Detect which cell encompasses the target text, then output its [X, Y] center coordinate. 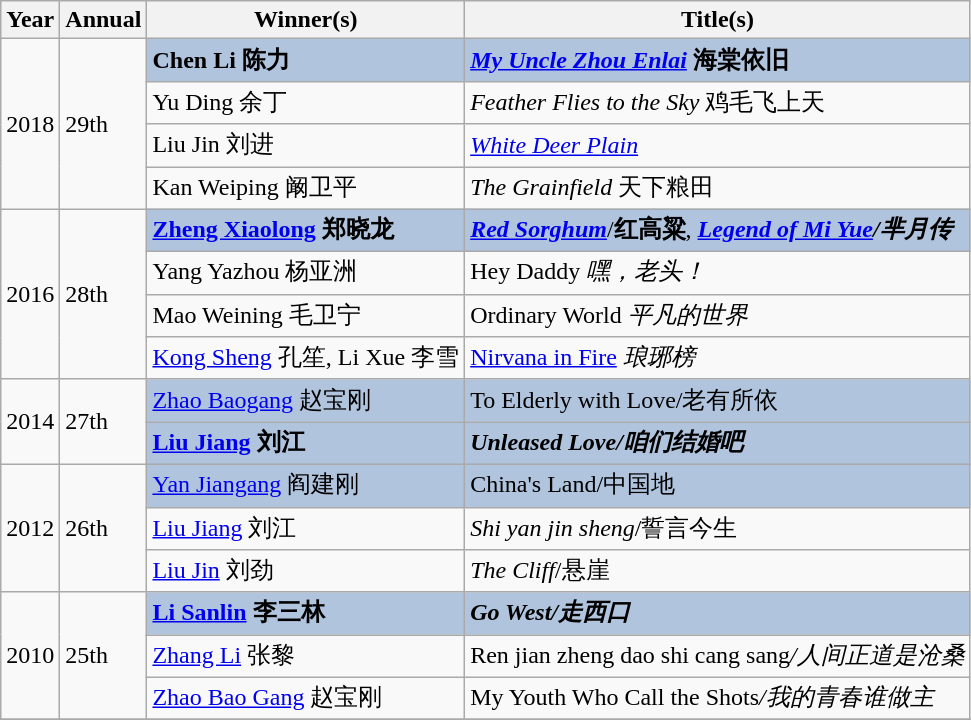
Hey Daddy 嘿，老头！ [718, 274]
2016 [30, 294]
Go West/走西口 [718, 614]
25th [104, 656]
Yang Yazhou 杨亚洲 [306, 274]
Shi yan jin sheng/誓言今生 [718, 528]
China's Land/中国地 [718, 486]
2014 [30, 422]
Zhang Li 张黎 [306, 656]
Yu Ding 余丁 [306, 102]
Ren jian zheng dao shi cang sang/人间正道是沧桑 [718, 656]
The Grainfield 天下粮田 [718, 188]
29th [104, 124]
Zhao Baogang 赵宝刚 [306, 400]
To Elderly with Love/老有所依 [718, 400]
Feather Flies to the Sky 鸡毛飞上天 [718, 102]
Winner(s) [306, 20]
2010 [30, 656]
My Uncle Zhou Enlai 海棠依旧 [718, 60]
26th [104, 528]
28th [104, 294]
Mao Weining 毛卫宁 [306, 316]
Red Sorghum/红高粱, Legend of Mi Yue/芈月传 [718, 230]
My Youth Who Call the Shots/我的青春谁做主 [718, 698]
Unleased Love/咱们结婚吧 [718, 444]
Kong Sheng 孔笙, Li Xue 李雪 [306, 358]
Li Sanlin 李三林 [306, 614]
Year [30, 20]
2012 [30, 528]
Kan Weiping 阚卫平 [306, 188]
Liu Jin 刘进 [306, 146]
Zhao Bao Gang 赵宝刚 [306, 698]
27th [104, 422]
2018 [30, 124]
White Deer Plain [718, 146]
Chen Li 陈力 [306, 60]
Annual [104, 20]
Zheng Xiaolong 郑晓龙 [306, 230]
Yan Jiangang 阎建刚 [306, 486]
Liu Jin 刘劲 [306, 572]
Title(s) [718, 20]
Nirvana in Fire 琅琊榜 [718, 358]
Ordinary World 平凡的世界 [718, 316]
The Cliff/悬崖 [718, 572]
